Return the (x, y) coordinate for the center point of the cell that contains the specified text.  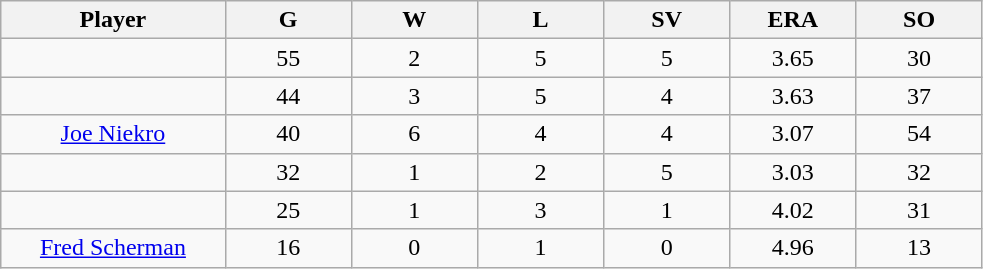
25 (288, 210)
3.03 (793, 172)
Player (113, 20)
G (288, 20)
4.96 (793, 248)
37 (919, 96)
44 (288, 96)
ERA (793, 20)
4.02 (793, 210)
W (414, 20)
13 (919, 248)
L (540, 20)
3.07 (793, 134)
6 (414, 134)
Joe Niekro (113, 134)
3.63 (793, 96)
3.65 (793, 58)
30 (919, 58)
54 (919, 134)
31 (919, 210)
55 (288, 58)
16 (288, 248)
40 (288, 134)
Fred Scherman (113, 248)
SV (667, 20)
SO (919, 20)
